Scan for the cell matching the given text and deliver its [X, Y] coordinate at center. 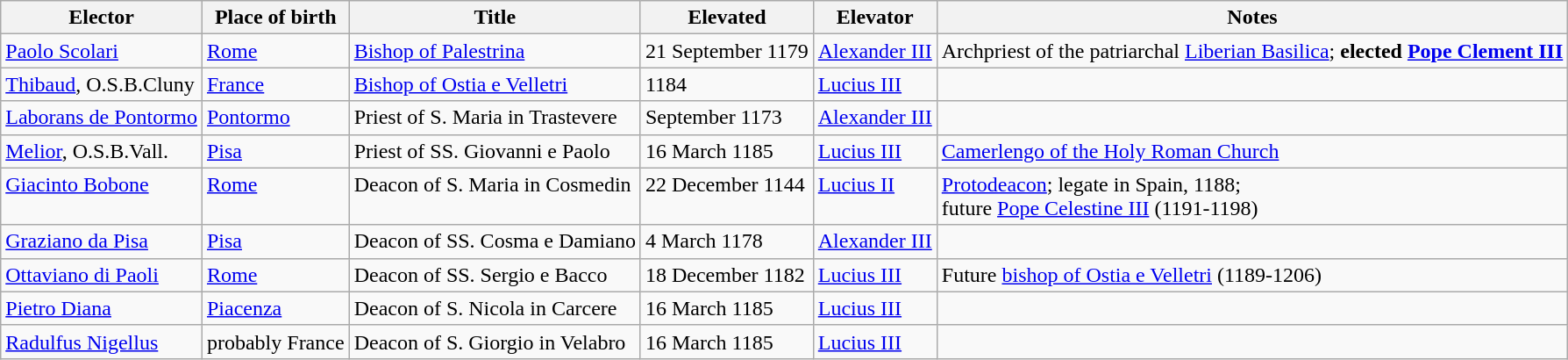
Bishop of Ostia e Velletri [495, 84]
21 September 1179 [726, 51]
Piacenza [275, 308]
Melior, O.S.B.Vall. [102, 151]
Elector [102, 18]
Deacon of SS. Cosma e Damiano [495, 241]
France [275, 84]
September 1173 [726, 118]
Graziano da Pisa [102, 241]
Priest of S. Maria in Trastevere [495, 118]
probably France [275, 342]
18 December 1182 [726, 275]
Bishop of Palestrina [495, 51]
Future bishop of Ostia e Velletri (1189-1206) [1252, 275]
Pietro Diana [102, 308]
Protodeacon; legate in Spain, 1188;future Pope Celestine III (1191-1198) [1252, 197]
4 March 1178 [726, 241]
Deacon of S. Nicola in Carcere [495, 308]
Giacinto Bobone [102, 197]
Deacon of S. Giorgio in Velabro [495, 342]
1184 [726, 84]
Place of birth [275, 18]
Elevated [726, 18]
Notes [1252, 18]
Priest of SS. Giovanni e Paolo [495, 151]
Deacon of S. Maria in Cosmedin [495, 197]
Camerlengo of the Holy Roman Church [1252, 151]
Deacon of SS. Sergio e Bacco [495, 275]
Thibaud, O.S.B.Cluny [102, 84]
Radulfus Nigellus [102, 342]
Pontormo [275, 118]
Laborans de Pontormo [102, 118]
Elevator [875, 18]
22 December 1144 [726, 197]
Ottaviano di Paoli [102, 275]
Archpriest of the patriarchal Liberian Basilica; elected Pope Clement III [1252, 51]
Title [495, 18]
Paolo Scolari [102, 51]
Lucius II [875, 197]
